From the cell containing the given text, extract its center point as (x, y) coordinate. 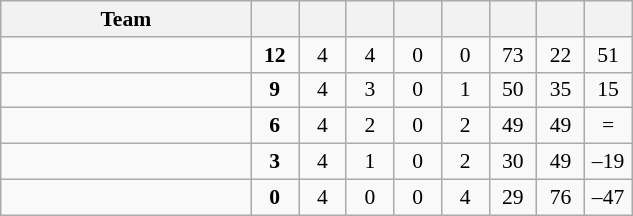
= (608, 126)
9 (275, 90)
–19 (608, 162)
50 (513, 90)
29 (513, 197)
22 (561, 55)
6 (275, 126)
12 (275, 55)
76 (561, 197)
73 (513, 55)
–47 (608, 197)
51 (608, 55)
30 (513, 162)
15 (608, 90)
Team (126, 19)
35 (561, 90)
